Return the (x, y) coordinate for the center point of the cell that contains the specified text.  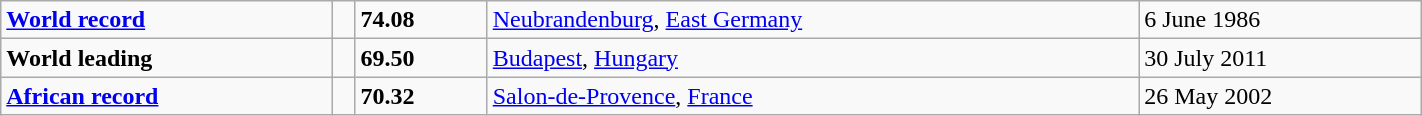
Salon-de-Provence, France (812, 96)
World leading (167, 58)
69.50 (421, 58)
74.08 (421, 20)
6 June 1986 (1280, 20)
26 May 2002 (1280, 96)
70.32 (421, 96)
Budapest, Hungary (812, 58)
30 July 2011 (1280, 58)
Neubrandenburg, East Germany (812, 20)
African record (167, 96)
World record (167, 20)
